Return the [x, y] coordinate for the center point of the cell that contains the specified text.  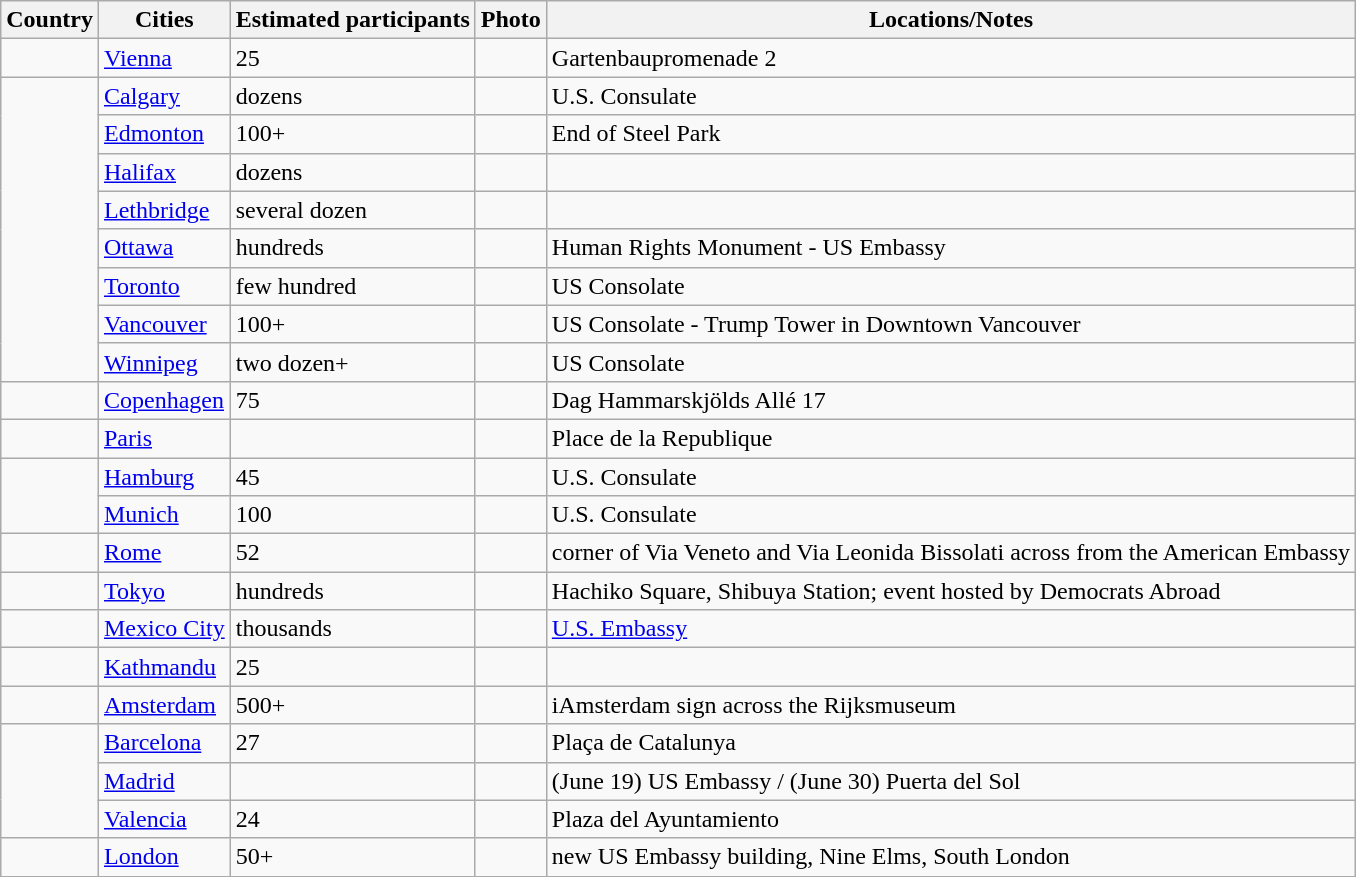
Valencia [164, 819]
new US Embassy building, Nine Elms, South London [950, 857]
Lethbridge [164, 210]
iAmsterdam sign across the Rijksmuseum [950, 705]
27 [352, 743]
London [164, 857]
two dozen+ [352, 362]
Human Rights Monument - US Embassy [950, 248]
Madrid [164, 781]
Barcelona [164, 743]
thousands [352, 629]
Estimated participants [352, 20]
Place de la Republique [950, 438]
Kathmandu [164, 667]
52 [352, 553]
45 [352, 477]
Edmonton [164, 134]
50+ [352, 857]
Rome [164, 553]
Munich [164, 515]
Cities [164, 20]
Country [50, 20]
Ottawa [164, 248]
Amsterdam [164, 705]
Hachiko Square, Shibuya Station; event hosted by Democrats Abroad [950, 591]
Winnipeg [164, 362]
100 [352, 515]
75 [352, 400]
Photo [510, 20]
Toronto [164, 286]
Halifax [164, 172]
Locations/Notes [950, 20]
US Consolate - Trump Tower in Downtown Vancouver [950, 324]
Calgary [164, 96]
500+ [352, 705]
U.S. Embassy [950, 629]
(June 19) US Embassy / (June 30) Puerta del Sol [950, 781]
Plaça de Catalunya [950, 743]
Copenhagen [164, 400]
corner of Via Veneto and Via Leonida Bissolati across from the American Embassy [950, 553]
few hundred [352, 286]
End of Steel Park [950, 134]
Hamburg [164, 477]
Mexico City [164, 629]
24 [352, 819]
Vienna [164, 58]
Tokyo [164, 591]
Gartenbaupromenade 2 [950, 58]
Vancouver [164, 324]
Paris [164, 438]
several dozen [352, 210]
Dag Hammarskjölds Allé 17 [950, 400]
Plaza del Ayuntamiento [950, 819]
